Return the (X, Y) coordinate for the center point of the cell that contains the specified text.  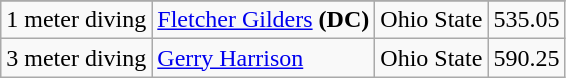
1 meter diving (76, 20)
3 meter diving (76, 58)
Gerry Harrison (264, 58)
Fletcher Gilders (DC) (264, 20)
535.05 (526, 20)
590.25 (526, 58)
